Provide the (X, Y) coordinate of the cell's center where the given text is located.  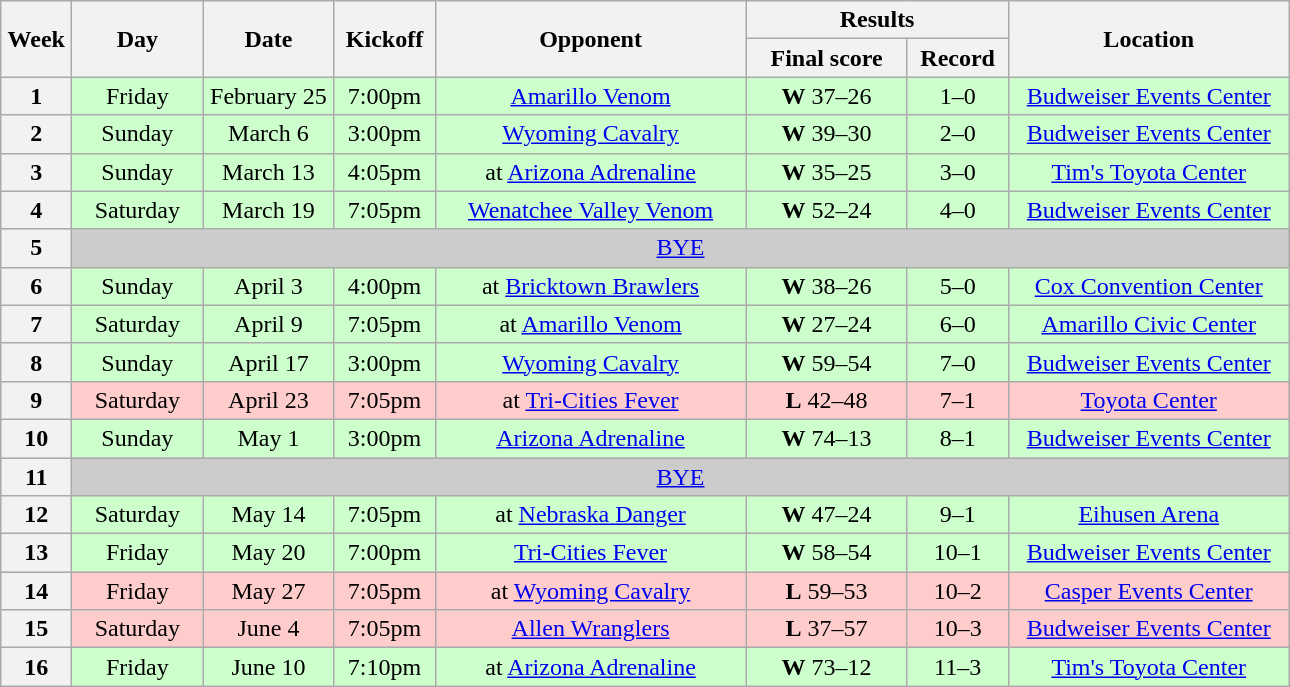
Casper Events Center (1148, 591)
8–1 (958, 438)
April 17 (268, 362)
W 59–54 (826, 362)
W 27–24 (826, 324)
Day (138, 39)
6–0 (958, 324)
7 (36, 324)
4 (36, 210)
April 3 (268, 286)
March 13 (268, 172)
11–3 (958, 667)
W 47–24 (826, 515)
W 35–25 (826, 172)
Amarillo Venom (590, 96)
4:00pm (384, 286)
10–1 (958, 553)
W 52–24 (826, 210)
May 27 (268, 591)
7–0 (958, 362)
L 59–53 (826, 591)
March 19 (268, 210)
Week (36, 39)
May 20 (268, 553)
1–0 (958, 96)
6 (36, 286)
14 (36, 591)
4–0 (958, 210)
Amarillo Civic Center (1148, 324)
Arizona Adrenaline (590, 438)
May 14 (268, 515)
3–0 (958, 172)
June 4 (268, 629)
Cox Convention Center (1148, 286)
Eihusen Arena (1148, 515)
10 (36, 438)
L 37–57 (826, 629)
Opponent (590, 39)
Wenatchee Valley Venom (590, 210)
10–2 (958, 591)
W 39–30 (826, 134)
Allen Wranglers (590, 629)
W 58–54 (826, 553)
16 (36, 667)
W 73–12 (826, 667)
Results (877, 20)
L 42–48 (826, 400)
7:10pm (384, 667)
5 (36, 248)
W 74–13 (826, 438)
13 (36, 553)
Date (268, 39)
W 37–26 (826, 96)
5–0 (958, 286)
April 9 (268, 324)
9 (36, 400)
4:05pm (384, 172)
at Bricktown Brawlers (590, 286)
April 23 (268, 400)
February 25 (268, 96)
Toyota Center (1148, 400)
3 (36, 172)
12 (36, 515)
7–1 (958, 400)
March 6 (268, 134)
8 (36, 362)
at Wyoming Cavalry (590, 591)
Location (1148, 39)
at Amarillo Venom (590, 324)
Kickoff (384, 39)
9–1 (958, 515)
11 (36, 477)
at Nebraska Danger (590, 515)
Tri-Cities Fever (590, 553)
2 (36, 134)
Final score (826, 58)
June 10 (268, 667)
W 38–26 (826, 286)
2–0 (958, 134)
15 (36, 629)
1 (36, 96)
at Tri-Cities Fever (590, 400)
May 1 (268, 438)
10–3 (958, 629)
Record (958, 58)
